Extract the (X, Y) coordinate from the center of the cell holding the provided text.  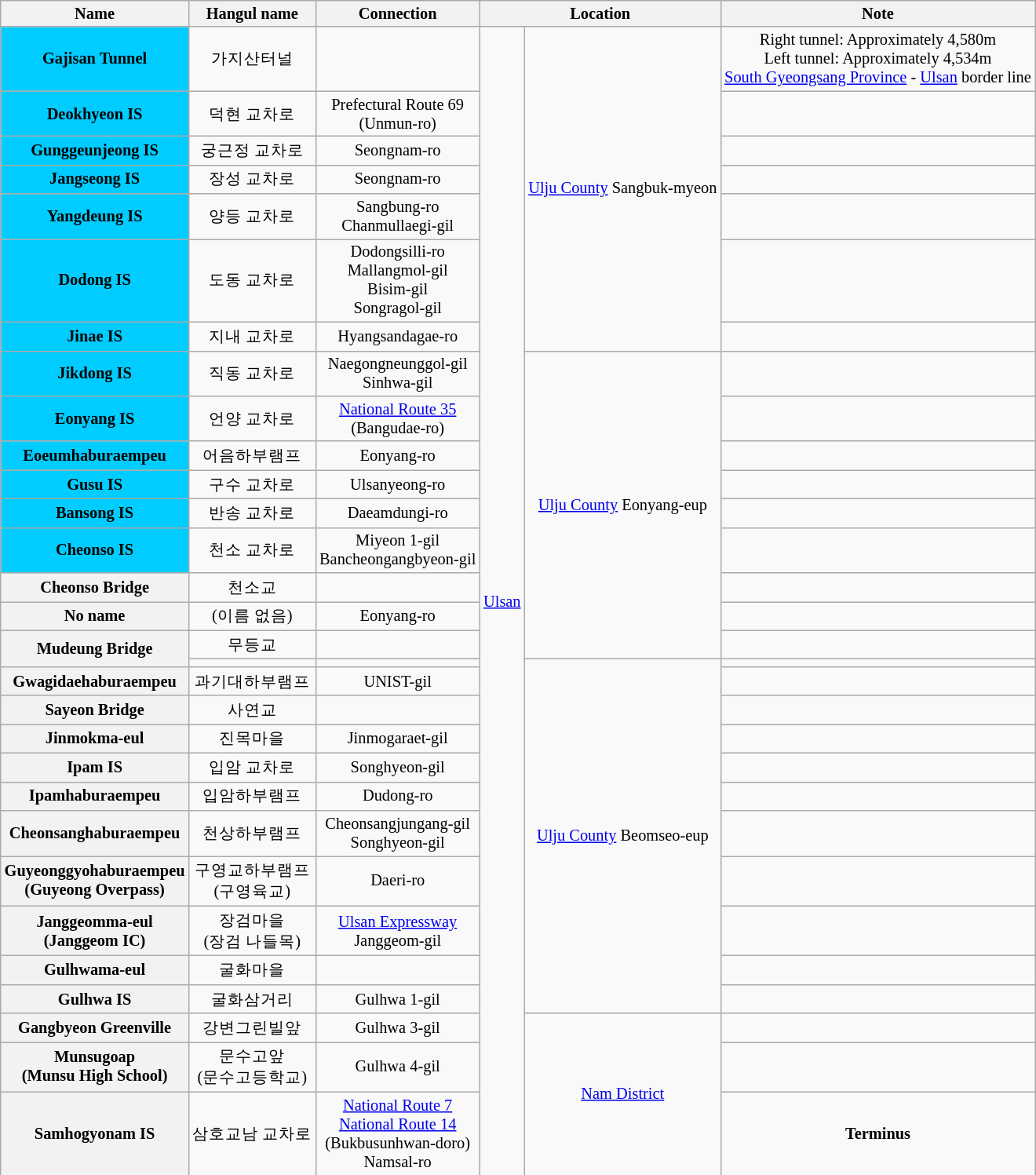
Ulsan (502, 601)
어음하부램프 (252, 455)
Ulju County Beomseo-eup (622, 837)
Location (600, 13)
Gulhwa 3-gil (397, 1028)
천상하부램프 (252, 833)
언양 교차로 (252, 418)
Daeamdungi-ro (397, 513)
강변그린빌앞 (252, 1028)
Daeri-ro (397, 881)
Janggeomma-eul(Janggeom IC) (95, 931)
장성 교차로 (252, 179)
Eonyang IS (95, 418)
National Route 35(Bangudae-ro) (397, 418)
구영교하부램프(구영육교) (252, 881)
Name (95, 13)
Ulsan ExpresswayJanggeom-gil (397, 931)
Naegongneunggol-gilSinhwa-gil (397, 374)
Dodongsilli-roMallangmol-gilBisim-gilSongragol-gil (397, 280)
덕현 교차로 (252, 114)
Cheonsangjungang-gilSonghyeon-gil (397, 833)
Nam District (622, 1094)
Jinmokma-eul (95, 738)
Hangul name (252, 13)
Gulhwa 4-gil (397, 1067)
구수 교차로 (252, 485)
천소 교차로 (252, 550)
도동 교차로 (252, 280)
Note (877, 13)
입암 교차로 (252, 768)
무등교 (252, 645)
Gulhwa IS (95, 998)
Sayeon Bridge (95, 710)
Miyeon 1-gilBancheongangbyeon-gil (397, 550)
진목마을 (252, 738)
Yangdeung IS (95, 217)
Gunggeunjeong IS (95, 151)
반송 교차로 (252, 513)
Gusu IS (95, 485)
삼호교남 교차로 (252, 1133)
과기대하부램프 (252, 681)
Gajisan Tunnel (95, 59)
Eoeumhaburaempeu (95, 455)
Prefectural Route 69(Unmun-ro) (397, 114)
Munsugoap(Munsu High School) (95, 1067)
Deokhyeon IS (95, 114)
(이름 없음) (252, 615)
굴화삼거리 (252, 998)
Ipamhaburaempeu (95, 796)
Bansong IS (95, 513)
Dodong IS (95, 280)
지내 교차로 (252, 336)
Samhogyonam IS (95, 1133)
Ulsanyeong-ro (397, 485)
Gangbyeon Greenville (95, 1028)
Guyeonggyohaburaempeu(Guyeong Overpass) (95, 881)
Sangbung-roChanmullaegi-gil (397, 217)
Jinae IS (95, 336)
Cheonsanghaburaempeu (95, 833)
Ipam IS (95, 768)
문수고앞(문수고등학교) (252, 1067)
No name (95, 615)
사연교 (252, 710)
Terminus (877, 1133)
양등 교차로 (252, 217)
굴화마을 (252, 970)
Jinmogaraet-gil (397, 738)
Songhyeon-gil (397, 768)
Ulju County Eonyang-eup (622, 505)
Gulhwama-eul (95, 970)
National Route 7National Route 14(Bukbusunhwan-doro)Namsal-ro (397, 1133)
Dudong-ro (397, 796)
Connection (397, 13)
Gwagidaehaburaempeu (95, 681)
UNIST-gil (397, 681)
궁근정 교차로 (252, 151)
Jangseong IS (95, 179)
Right tunnel: Approximately 4,580mLeft tunnel: Approximately 4,534mSouth Gyeongsang Province - Ulsan border line (877, 59)
Gulhwa 1-gil (397, 998)
천소교 (252, 587)
Cheonso Bridge (95, 587)
직동 교차로 (252, 374)
Mudeung Bridge (95, 648)
Ulju County Sangbuk-myeon (622, 188)
가지산터널 (252, 59)
입암하부램프 (252, 796)
장검마을(장검 나들목) (252, 931)
Cheonso IS (95, 550)
Hyangsandagae-ro (397, 336)
Jikdong IS (95, 374)
